Output the (x, y) coordinate of the center of the cell containing the given text.  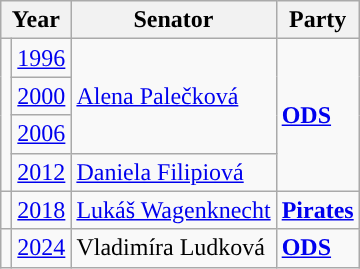
Pirates (318, 210)
Party (318, 20)
Vladimíra Ludková (174, 248)
Daniela Filipiová (174, 172)
2000 (42, 96)
2024 (42, 248)
Senator (174, 20)
2006 (42, 134)
Alena Palečková (174, 96)
2018 (42, 210)
Year (36, 20)
Lukáš Wagenknecht (174, 210)
1996 (42, 58)
2012 (42, 172)
